Extract the [x, y] coordinate from the center of the cell holding the provided text.  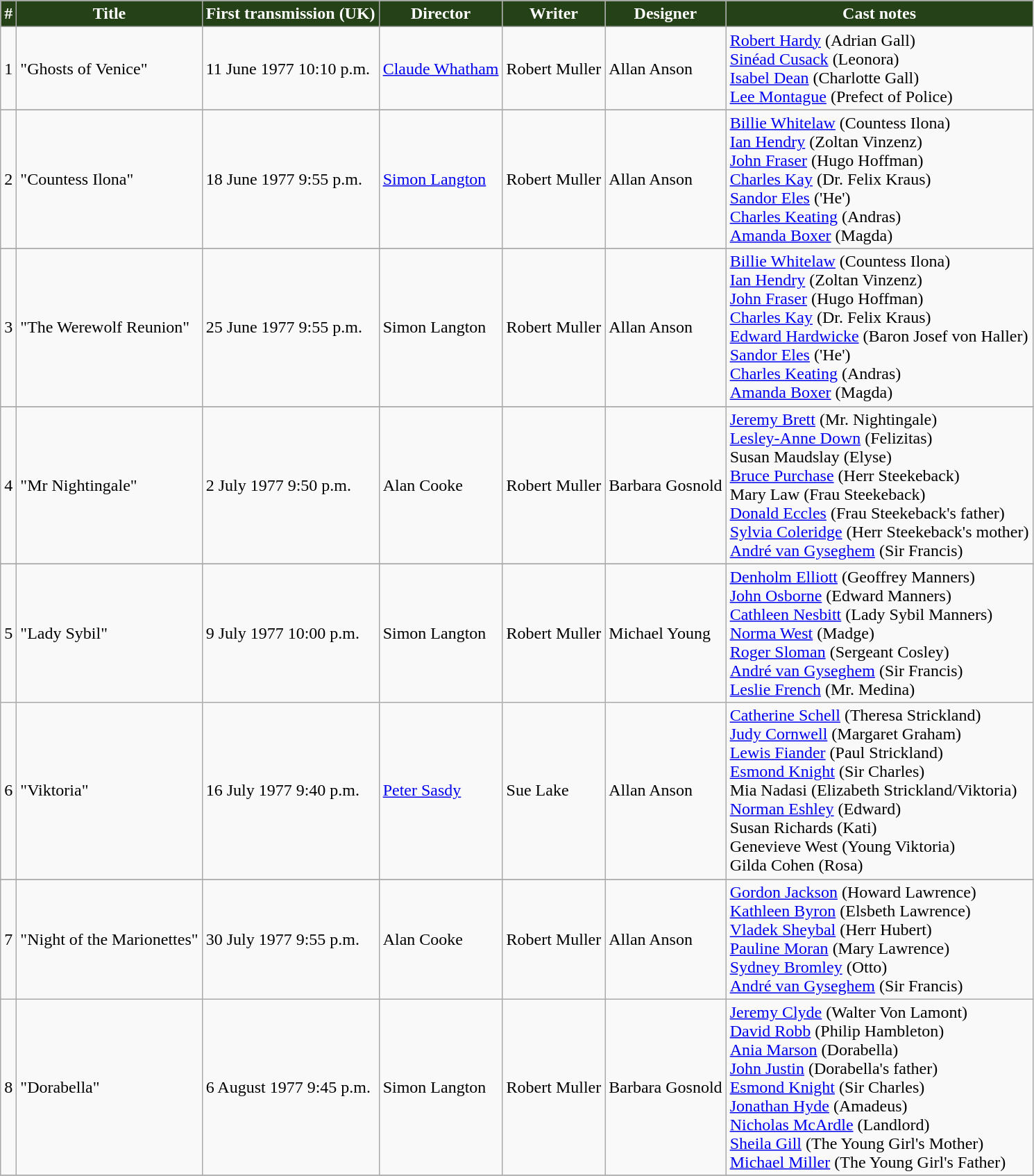
First transmission (UK) [290, 14]
8 [8, 1087]
4 [8, 485]
Peter Sasdy [441, 791]
Director [441, 14]
25 June 1977 9:55 p.m. [290, 328]
"The Werewolf Reunion" [110, 328]
"Dorabella" [110, 1087]
Robert Hardy (Adrian Gall) Sinéad Cusack (Leonora) Isabel Dean (Charlotte Gall) Lee Montague (Prefect of Police) [879, 68]
18 June 1977 9:55 p.m. [290, 179]
9 July 1977 10:00 p.m. [290, 633]
"Mr Nightingale" [110, 485]
6 [8, 791]
Cast notes [879, 14]
"Lady Sybil" [110, 633]
16 July 1977 9:40 p.m. [290, 791]
"Ghosts of Venice" [110, 68]
2 [8, 179]
1 [8, 68]
# [8, 14]
Title [110, 14]
2 July 1977 9:50 p.m. [290, 485]
Designer [666, 14]
6 August 1977 9:45 p.m. [290, 1087]
11 June 1977 10:10 p.m. [290, 68]
"Viktoria" [110, 791]
Michael Young [666, 633]
7 [8, 939]
30 July 1977 9:55 p.m. [290, 939]
5 [8, 633]
Writer [554, 14]
Sue Lake [554, 791]
"Night of the Marionettes" [110, 939]
Claude Whatham [441, 68]
3 [8, 328]
"Countess Ilona" [110, 179]
